Locate the cell with the specified text and output its (x, y) center coordinate. 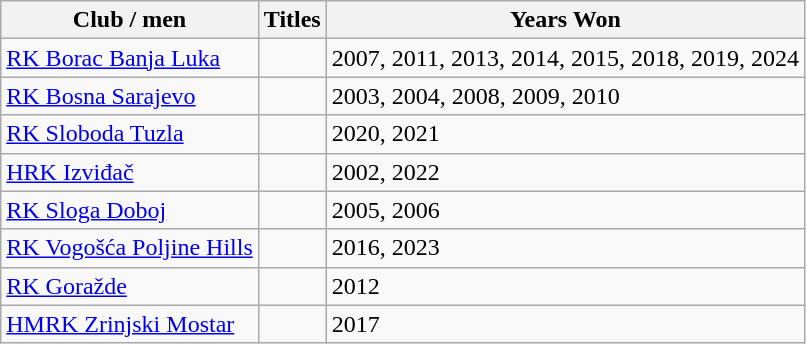
Years Won (565, 20)
RK Goražde (130, 286)
RK Bosna Sarajevo (130, 96)
RK Sloboda Tuzla (130, 134)
2003, 2004, 2008, 2009, 2010 (565, 96)
Club / men (130, 20)
2007, 2011, 2013, 2014, 2015, 2018, 2019, 2024 (565, 58)
RK Sloga Doboj (130, 210)
HMRK Zrinjski Mostar (130, 324)
2012 (565, 286)
RK Vogošća Poljine Hills (130, 248)
2017 (565, 324)
2016, 2023 (565, 248)
HRK Izviđač (130, 172)
RK Borac Banja Luka (130, 58)
2020, 2021 (565, 134)
Titles (292, 20)
2005, 2006 (565, 210)
2002, 2022 (565, 172)
